From the cell containing the given text, extract its center point as (X, Y) coordinate. 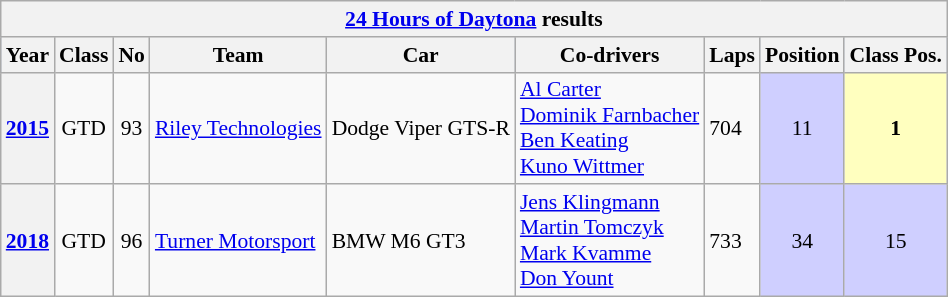
2018 (28, 241)
Turner Motorsport (238, 241)
1 (895, 128)
Al Carter Dominik Farnbacher Ben Keating Kuno Wittmer (610, 128)
No (132, 55)
93 (132, 128)
Riley Technologies (238, 128)
704 (732, 128)
Class Pos. (895, 55)
11 (802, 128)
15 (895, 241)
Team (238, 55)
96 (132, 241)
Position (802, 55)
34 (802, 241)
2015 (28, 128)
Laps (732, 55)
Class (84, 55)
Co-drivers (610, 55)
Car (421, 55)
Year (28, 55)
24 Hours of Daytona results (474, 19)
BMW M6 GT3 (421, 241)
Jens Klingmann Martin Tomczyk Mark Kvamme Don Yount (610, 241)
733 (732, 241)
Dodge Viper GTS-R (421, 128)
